From the cell containing the given text, extract its center point as [x, y] coordinate. 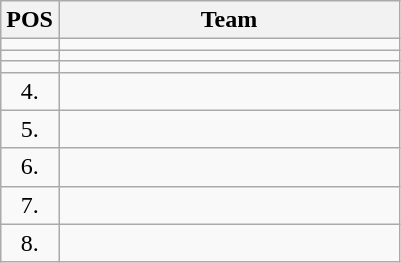
5. [30, 129]
6. [30, 167]
8. [30, 243]
POS [30, 20]
7. [30, 205]
4. [30, 91]
Team [228, 20]
